From the cell containing the given text, extract its center point as (x, y) coordinate. 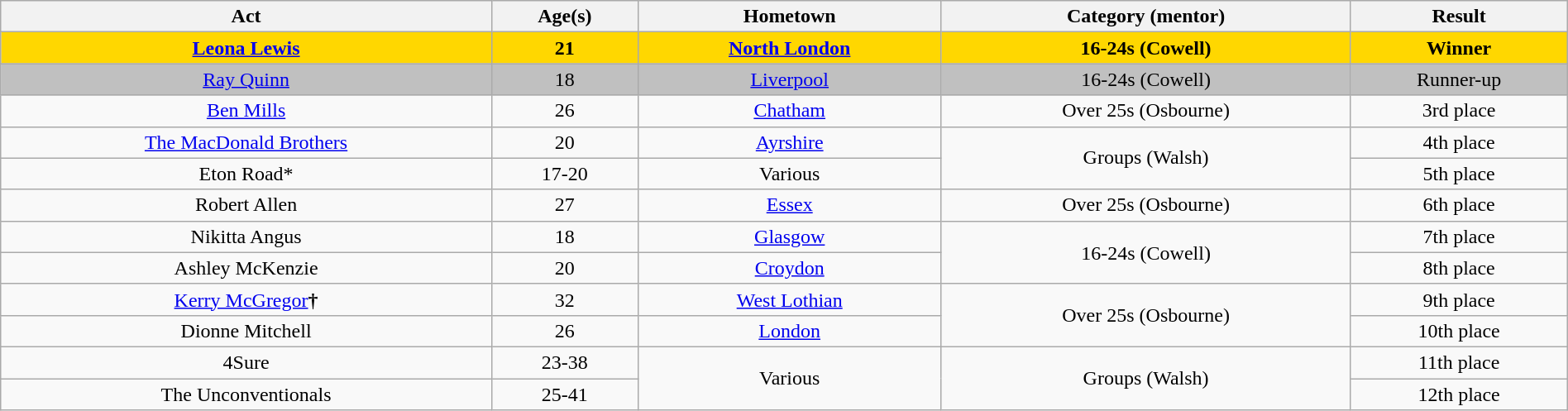
27 (564, 205)
4th place (1459, 142)
Category (mentor) (1146, 17)
Age(s) (564, 17)
Ayrshire (789, 142)
Result (1459, 17)
Leona Lewis (246, 48)
Essex (789, 205)
32 (564, 299)
Kerry McGregor† (246, 299)
6th place (1459, 205)
Dionne Mitchell (246, 331)
3rd place (1459, 111)
Ben Mills (246, 111)
5th place (1459, 174)
The MacDonald Brothers (246, 142)
Glasgow (789, 237)
12th place (1459, 394)
Liverpool (789, 79)
Chatham (789, 111)
23-38 (564, 362)
4Sure (246, 362)
Act (246, 17)
25-41 (564, 394)
21 (564, 48)
Winner (1459, 48)
Runner-up (1459, 79)
10th place (1459, 331)
Ashley McKenzie (246, 268)
8th place (1459, 268)
17-20 (564, 174)
9th place (1459, 299)
Croydon (789, 268)
West Lothian (789, 299)
The Unconventionals (246, 394)
7th place (1459, 237)
North London (789, 48)
London (789, 331)
Ray Quinn (246, 79)
11th place (1459, 362)
Robert Allen (246, 205)
Hometown (789, 17)
Nikitta Angus (246, 237)
Eton Road* (246, 174)
